Find where the given text appears and provide that cell's center as [x, y] coordinate. 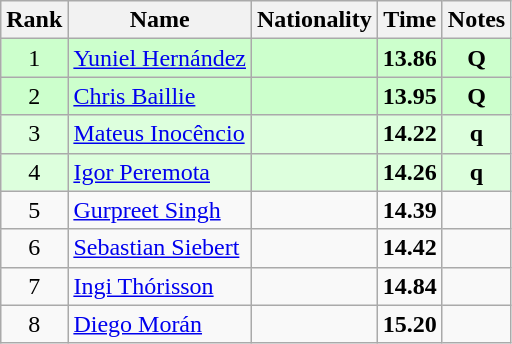
14.84 [410, 286]
13.95 [410, 96]
Yuniel Hernández [160, 58]
Time [410, 20]
2 [34, 96]
Sebastian Siebert [160, 248]
14.22 [410, 134]
Ingi Thórisson [160, 286]
14.26 [410, 172]
Rank [34, 20]
6 [34, 248]
1 [34, 58]
Mateus Inocêncio [160, 134]
3 [34, 134]
14.39 [410, 210]
Gurpreet Singh [160, 210]
Name [160, 20]
8 [34, 324]
7 [34, 286]
15.20 [410, 324]
4 [34, 172]
Notes [476, 20]
Nationality [315, 20]
13.86 [410, 58]
14.42 [410, 248]
Igor Peremota [160, 172]
Diego Morán [160, 324]
Chris Baillie [160, 96]
5 [34, 210]
